Search for the cell housing the specified text and yield its [x, y] center coordinate. 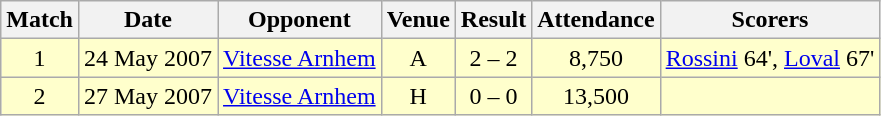
27 May 2007 [148, 96]
Venue [418, 20]
13,500 [596, 96]
H [418, 96]
8,750 [596, 58]
1 [40, 58]
Result [493, 20]
2 [40, 96]
Scorers [770, 20]
Opponent [300, 20]
A [418, 58]
Attendance [596, 20]
Date [148, 20]
2 – 2 [493, 58]
Rossini 64', Loval 67' [770, 58]
24 May 2007 [148, 58]
Match [40, 20]
0 – 0 [493, 96]
